Locate the cell with the specified text and output its [X, Y] center coordinate. 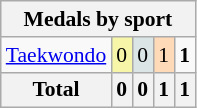
Taekwondo [56, 55]
Medals by sport [98, 19]
Total [56, 90]
